Pinpoint the cell where the given text exists, returning its (x, y) midpoint coordinate. 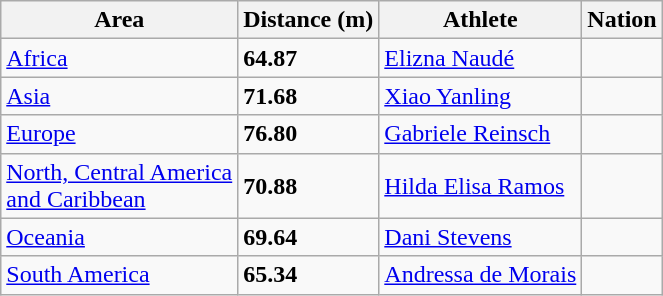
Elizna Naudé (480, 58)
69.64 (308, 237)
Distance (m) (308, 20)
64.87 (308, 58)
76.80 (308, 134)
Gabriele Reinsch (480, 134)
North, Central America and Caribbean (120, 186)
Dani Stevens (480, 237)
Hilda Elisa Ramos (480, 186)
South America (120, 275)
Europe (120, 134)
Athlete (480, 20)
Area (120, 20)
Andressa de Morais (480, 275)
Oceania (120, 237)
71.68 (308, 96)
65.34 (308, 275)
Nation (622, 20)
70.88 (308, 186)
Africa (120, 58)
Asia (120, 96)
Xiao Yanling (480, 96)
